For the text-containing cell, return its midpoint in [X, Y] coordinate format. 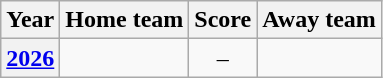
Away team [320, 20]
Year [30, 20]
– [223, 58]
Home team [124, 20]
Score [223, 20]
2026 [30, 58]
